Pinpoint the cell where the given text exists, returning its [X, Y] midpoint coordinate. 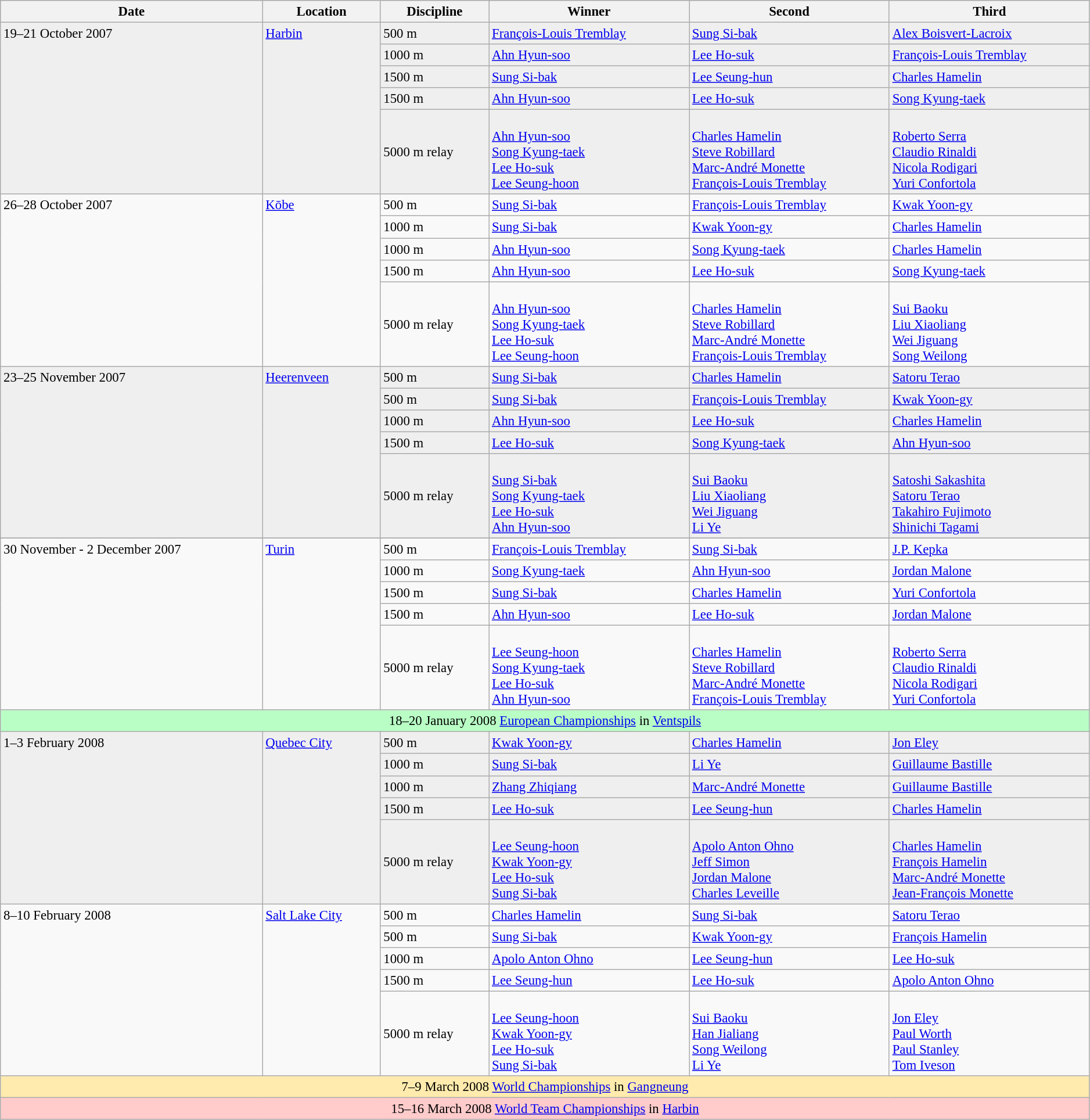
Zhang Zhiqiang [589, 787]
19–21 October 2007 [131, 108]
Second [790, 12]
Sui BaokuLiu XiaoliangWei JiguangLi Ye [790, 496]
Quebec City [322, 818]
7–9 March 2008 World Championships in Gangneung [545, 1087]
18–20 January 2008 European Championships in Ventspils [545, 721]
Sui BaokuLiu XiaoliangWei JiguangSong Weilong [990, 324]
François Hamelin [990, 936]
Apolo Anton OhnoJeff SimonJordan MaloneCharles Leveille [790, 861]
Sung Si-bakSong Kyung-taekLee Ho-sukAhn Hyun-soo [589, 496]
Salt Lake City [322, 990]
15–16 March 2008 World Team Championships in Harbin [545, 1108]
8–10 February 2008 [131, 990]
Satoshi SakashitaSatoru TeraoTakahiro FujimotoShinichi Tagami [990, 496]
Kōbe [322, 280]
Location [322, 12]
Marc-André Monette [790, 787]
Turin [322, 624]
Yuri Confortola [990, 593]
Li Ye [790, 764]
23–25 November 2007 [131, 452]
Charles HamelinFrançois HamelinMarc-André MonetteJean-François Monette [990, 861]
30 November - 2 December 2007 [131, 624]
Winner [589, 12]
J.P. Kepka [990, 549]
Heerenveen [322, 452]
Third [990, 12]
26–28 October 2007 [131, 280]
Harbin [322, 108]
Date [131, 12]
Jon EleyPaul WorthPaul StanleyTom Iveson [990, 1033]
Lee Seung-hoonSong Kyung-taekLee Ho-sukAhn Hyun-soo [589, 668]
Jon Eley [990, 743]
Discipline [434, 12]
Alex Boisvert-Lacroix [990, 33]
1–3 February 2008 [131, 818]
Sui BaokuHan JialiangSong WeilongLi Ye [790, 1033]
